Detect which cell encompasses the target text, then output its [x, y] center coordinate. 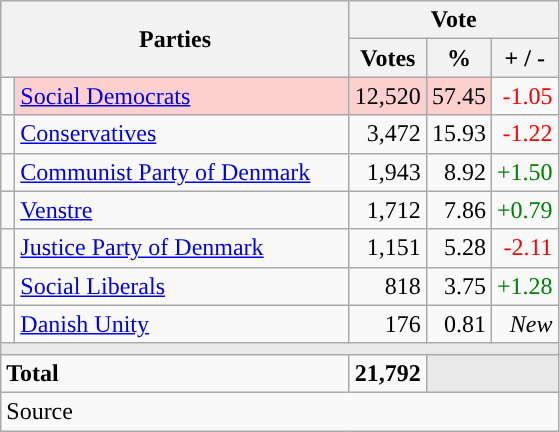
Venstre [182, 210]
Parties [176, 39]
-2.11 [524, 248]
5.28 [458, 248]
7.86 [458, 210]
% [458, 58]
+0.79 [524, 210]
Justice Party of Denmark [182, 248]
818 [388, 286]
-1.22 [524, 134]
Votes [388, 58]
Vote [454, 20]
+1.50 [524, 172]
57.45 [458, 96]
176 [388, 324]
Danish Unity [182, 324]
12,520 [388, 96]
+ / - [524, 58]
21,792 [388, 373]
15.93 [458, 134]
Conservatives [182, 134]
-1.05 [524, 96]
Total [176, 373]
8.92 [458, 172]
+1.28 [524, 286]
Social Liberals [182, 286]
1,943 [388, 172]
Source [280, 411]
0.81 [458, 324]
New [524, 324]
3.75 [458, 286]
1,151 [388, 248]
Communist Party of Denmark [182, 172]
Social Democrats [182, 96]
1,712 [388, 210]
3,472 [388, 134]
